Return the (x, y) coordinate for the center point of the cell that contains the specified text.  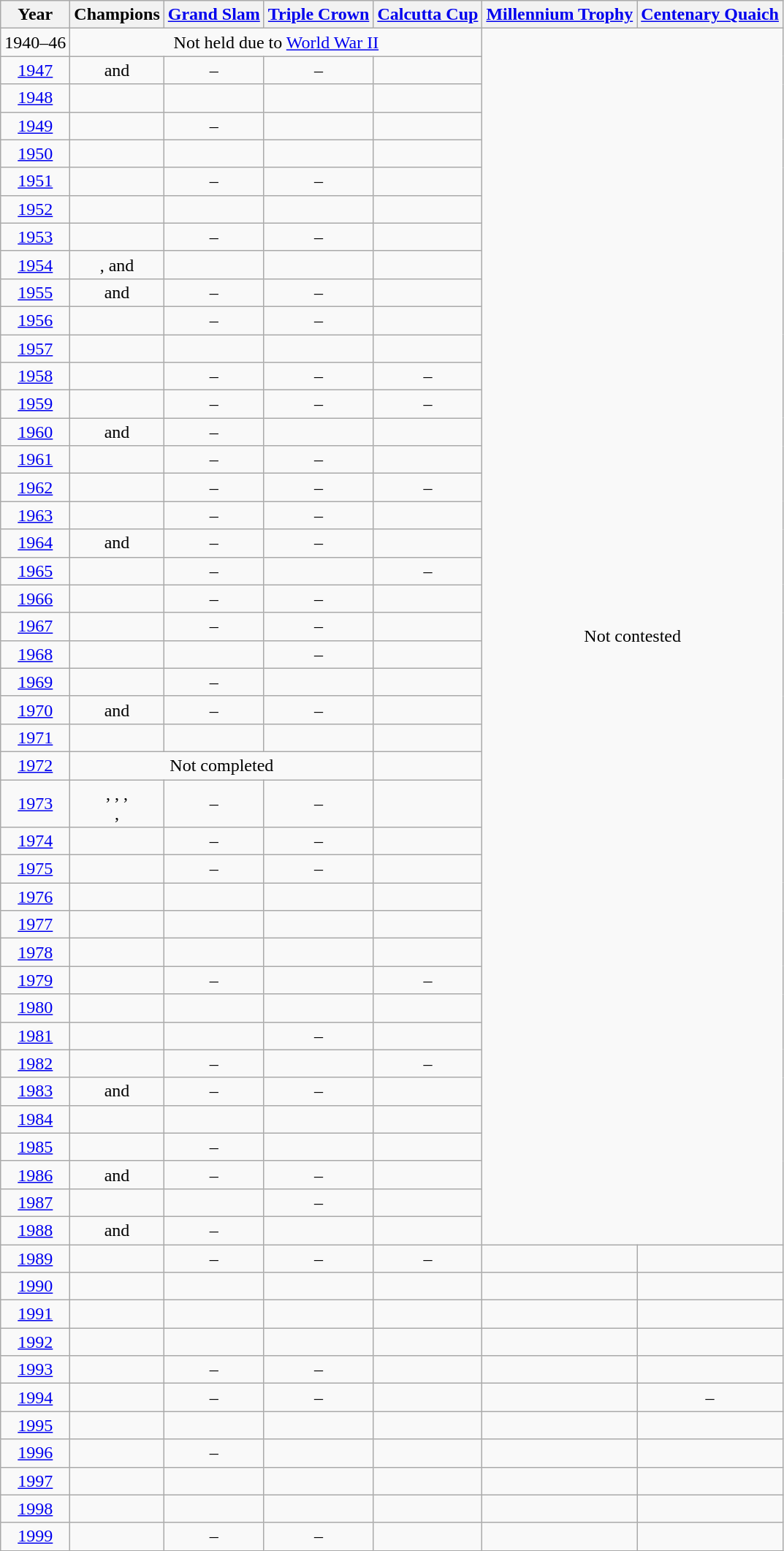
Year (35, 15)
1978 (35, 952)
1971 (35, 737)
Millennium Trophy (560, 15)
Champions (117, 15)
1995 (35, 1425)
1974 (35, 841)
1963 (35, 515)
1981 (35, 1036)
1949 (35, 126)
1967 (35, 626)
1982 (35, 1063)
Calcutta Cup (428, 15)
1952 (35, 209)
Grand Slam (213, 15)
1989 (35, 1258)
1977 (35, 925)
1979 (35, 980)
1953 (35, 237)
1957 (35, 349)
1955 (35, 292)
1965 (35, 571)
1960 (35, 432)
1947 (35, 70)
1992 (35, 1342)
Not held due to World War II (276, 42)
1998 (35, 1509)
, and (117, 265)
1940–46 (35, 42)
1964 (35, 543)
1987 (35, 1202)
1966 (35, 599)
1958 (35, 376)
1956 (35, 320)
1959 (35, 404)
1988 (35, 1230)
1986 (35, 1175)
1993 (35, 1370)
1961 (35, 460)
1999 (35, 1536)
Not contested (633, 637)
1948 (35, 98)
, , , , (117, 803)
1983 (35, 1091)
1970 (35, 710)
Not completed (222, 765)
1972 (35, 765)
1991 (35, 1314)
1969 (35, 682)
Triple Crown (319, 15)
1985 (35, 1147)
1997 (35, 1481)
Centenary Quaich (710, 15)
1996 (35, 1453)
1990 (35, 1286)
1951 (35, 181)
1975 (35, 869)
1950 (35, 153)
1962 (35, 488)
1968 (35, 654)
1994 (35, 1398)
1973 (35, 803)
1954 (35, 265)
1976 (35, 897)
1980 (35, 1008)
1984 (35, 1119)
